Scan for the cell matching the given text and deliver its (X, Y) coordinate at center. 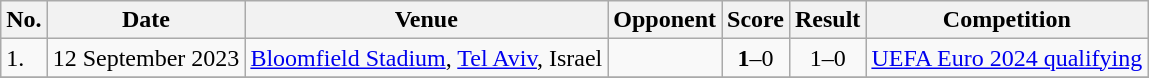
Venue (426, 20)
Opponent (665, 20)
UEFA Euro 2024 qualifying (1007, 58)
12 September 2023 (146, 58)
Score (756, 20)
Result (827, 20)
Competition (1007, 20)
No. (24, 20)
Date (146, 20)
1. (24, 58)
Bloomfield Stadium, Tel Aviv, Israel (426, 58)
